Pinpoint the cell where the given text exists, returning its (x, y) midpoint coordinate. 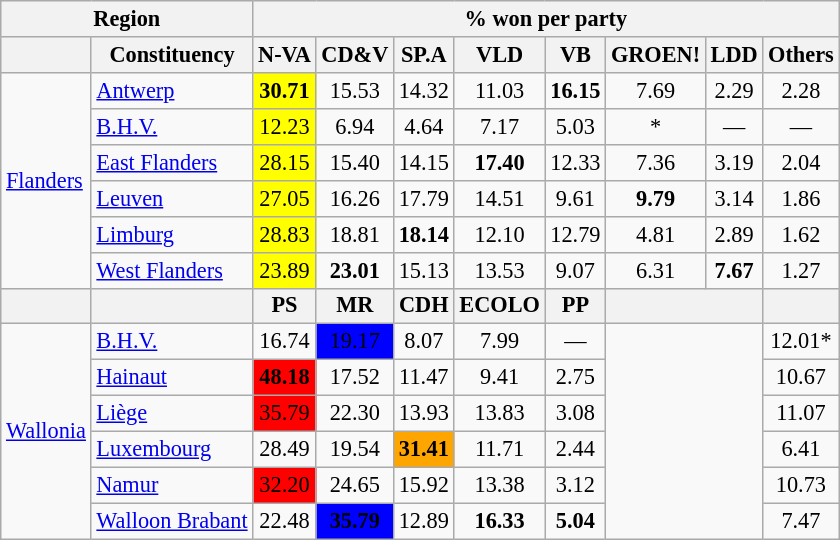
18.81 (354, 234)
13.83 (500, 414)
7.99 (500, 342)
Limburg (172, 234)
48.18 (284, 378)
East Flanders (172, 162)
Hainaut (172, 378)
1.27 (801, 270)
2.44 (576, 450)
9.61 (576, 198)
12.10 (500, 234)
Antwerp (172, 90)
ECOLO (500, 306)
Flanders (46, 180)
10.73 (801, 485)
32.20 (284, 485)
17.40 (500, 162)
GROEN! (656, 55)
14.51 (500, 198)
3.08 (576, 414)
SP.A (424, 55)
11.03 (500, 90)
12.01* (801, 342)
Wallonia (46, 432)
16.26 (354, 198)
PS (284, 306)
6.31 (656, 270)
* (656, 126)
VB (576, 55)
Luxembourg (172, 450)
3.14 (734, 198)
9.07 (576, 270)
17.52 (354, 378)
7.17 (500, 126)
9.79 (656, 198)
18.14 (424, 234)
2.89 (734, 234)
14.15 (424, 162)
West Flanders (172, 270)
Liège (172, 414)
Others (801, 55)
17.79 (424, 198)
31.41 (424, 450)
27.05 (284, 198)
28.83 (284, 234)
22.30 (354, 414)
PP (576, 306)
2.04 (801, 162)
12.79 (576, 234)
16.74 (284, 342)
15.40 (354, 162)
% won per party (546, 19)
12.33 (576, 162)
15.92 (424, 485)
28.49 (284, 450)
10.67 (801, 378)
CDH (424, 306)
15.53 (354, 90)
CD&V (354, 55)
VLD (500, 55)
22.48 (284, 521)
7.36 (656, 162)
11.07 (801, 414)
13.93 (424, 414)
6.94 (354, 126)
2.29 (734, 90)
N-VA (284, 55)
5.03 (576, 126)
30.71 (284, 90)
2.28 (801, 90)
2.75 (576, 378)
23.01 (354, 270)
LDD (734, 55)
Walloon Brabant (172, 521)
14.32 (424, 90)
6.41 (801, 450)
12.89 (424, 521)
3.12 (576, 485)
MR (354, 306)
13.38 (500, 485)
7.47 (801, 521)
23.89 (284, 270)
7.69 (656, 90)
16.15 (576, 90)
24.65 (354, 485)
11.47 (424, 378)
Namur (172, 485)
13.53 (500, 270)
28.15 (284, 162)
3.19 (734, 162)
Region (127, 19)
8.07 (424, 342)
Leuven (172, 198)
19.17 (354, 342)
19.54 (354, 450)
Constituency (172, 55)
4.64 (424, 126)
11.71 (500, 450)
9.41 (500, 378)
16.33 (500, 521)
4.81 (656, 234)
1.62 (801, 234)
12.23 (284, 126)
5.04 (576, 521)
7.67 (734, 270)
15.13 (424, 270)
1.86 (801, 198)
